Output the (x, y) coordinate of the center of the cell containing the given text.  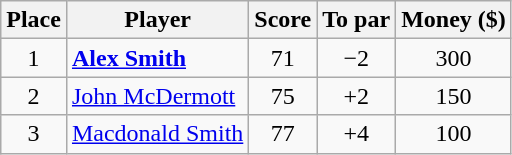
Alex Smith (157, 58)
John McDermott (157, 96)
Score (283, 20)
+2 (356, 96)
2 (34, 96)
Player (157, 20)
+4 (356, 134)
77 (283, 134)
Money ($) (454, 20)
300 (454, 58)
150 (454, 96)
3 (34, 134)
Macdonald Smith (157, 134)
Place (34, 20)
75 (283, 96)
1 (34, 58)
71 (283, 58)
−2 (356, 58)
To par (356, 20)
100 (454, 134)
